Search for the cell housing the specified text and yield its (x, y) center coordinate. 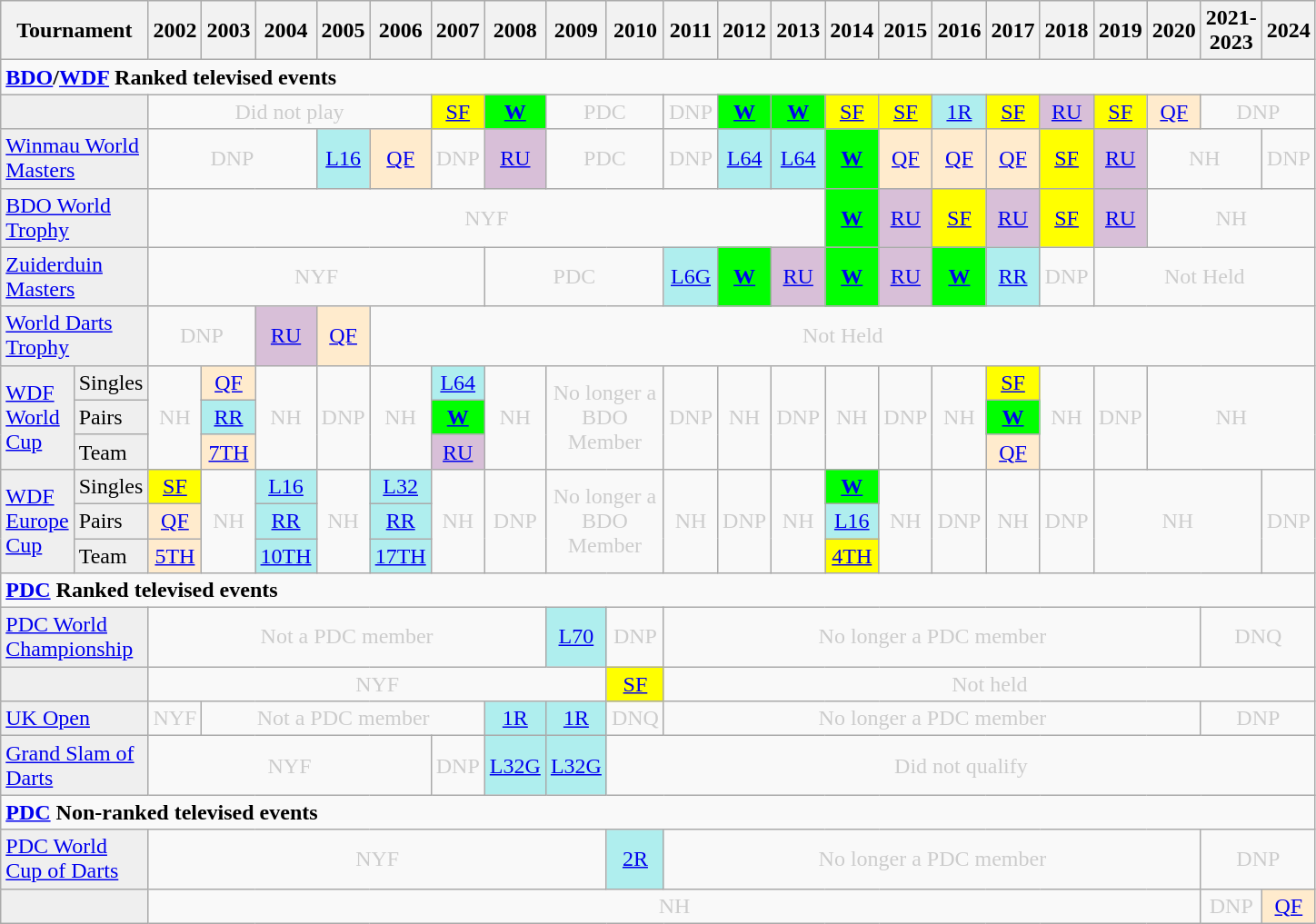
PDC World Championship (75, 638)
WDF World Cup (37, 417)
2019 (1120, 31)
Did not qualify (961, 765)
PDC Ranked televised events (658, 591)
2003 (229, 31)
17TH (400, 555)
L6G (691, 276)
2020 (1174, 31)
7TH (229, 452)
WDF Europe Cup (37, 521)
2008 (514, 31)
2018 (1067, 31)
2010 (634, 31)
2005 (344, 31)
2006 (400, 31)
2011 (691, 31)
L70 (576, 638)
World Darts Trophy (75, 336)
10TH (285, 555)
Winmau World Masters (75, 158)
2017 (1012, 31)
Grand Slam of Darts (75, 765)
2014 (852, 31)
2024 (1289, 31)
PDC Non-ranked televised events (658, 812)
2013 (798, 31)
2002 (174, 31)
2R (634, 859)
5TH (174, 555)
2021-2023 (1231, 31)
BDO World Trophy (75, 218)
UK Open (75, 719)
Not held (989, 684)
2015 (905, 31)
Did not play (289, 112)
2007 (458, 31)
BDO/WDF Ranked televised events (658, 77)
2004 (285, 31)
Zuiderduin Masters (75, 276)
2012 (745, 31)
4TH (852, 555)
2016 (960, 31)
2009 (576, 31)
PDC World Cup of Darts (75, 859)
L32 (400, 486)
Tournament (75, 31)
